Pinpoint the cell where the given text exists, returning its [X, Y] midpoint coordinate. 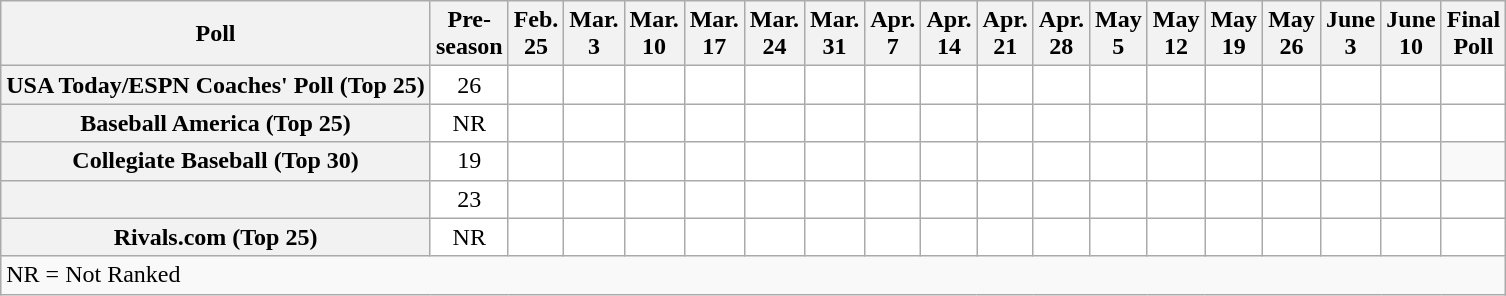
Poll [216, 34]
Apr.7 [893, 34]
Feb.25 [536, 34]
May12 [1176, 34]
Mar.10 [654, 34]
June10 [1411, 34]
May26 [1292, 34]
May5 [1118, 34]
Pre-season [469, 34]
Apr.14 [949, 34]
Mar.31 [834, 34]
Apr.28 [1061, 34]
23 [469, 199]
May19 [1234, 34]
Mar.3 [594, 34]
NR = Not Ranked [754, 275]
Collegiate Baseball (Top 30) [216, 161]
Apr.21 [1005, 34]
Baseball America (Top 25) [216, 123]
19 [469, 161]
FinalPoll [1473, 34]
26 [469, 85]
Rivals.com (Top 25) [216, 237]
Mar.24 [774, 34]
USA Today/ESPN Coaches' Poll (Top 25) [216, 85]
Mar.17 [714, 34]
June3 [1350, 34]
